Detect which cell encompasses the target text, then output its (X, Y) center coordinate. 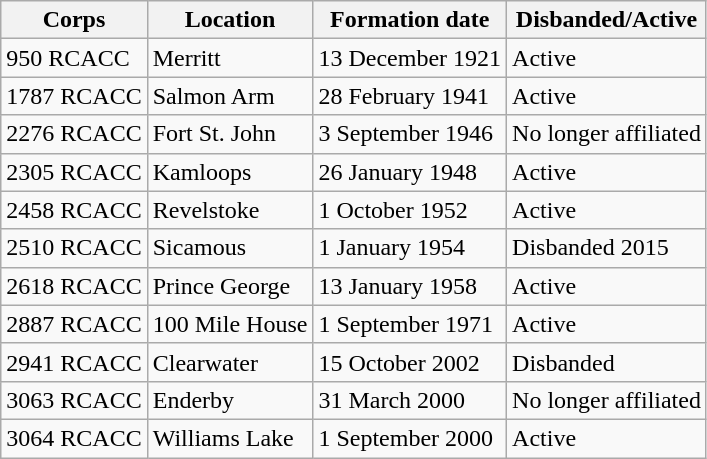
Kamloops (230, 172)
1 January 1954 (410, 248)
2941 RCACC (74, 362)
1 October 1952 (410, 210)
2510 RCACC (74, 248)
13 January 1958 (410, 286)
Prince George (230, 286)
28 February 1941 (410, 96)
Salmon Arm (230, 96)
2276 RCACC (74, 134)
1 September 2000 (410, 438)
Formation date (410, 20)
Clearwater (230, 362)
950 RCACC (74, 58)
2887 RCACC (74, 324)
2305 RCACC (74, 172)
Sicamous (230, 248)
1 September 1971 (410, 324)
3064 RCACC (74, 438)
31 March 2000 (410, 400)
3063 RCACC (74, 400)
26 January 1948 (410, 172)
Enderby (230, 400)
Location (230, 20)
Disbanded 2015 (607, 248)
13 December 1921 (410, 58)
Fort St. John (230, 134)
15 October 2002 (410, 362)
Disbanded/Active (607, 20)
Revelstoke (230, 210)
Corps (74, 20)
Merritt (230, 58)
3 September 1946 (410, 134)
2458 RCACC (74, 210)
1787 RCACC (74, 96)
Disbanded (607, 362)
2618 RCACC (74, 286)
100 Mile House (230, 324)
Williams Lake (230, 438)
